For the text-containing cell, return its midpoint in [x, y] coordinate format. 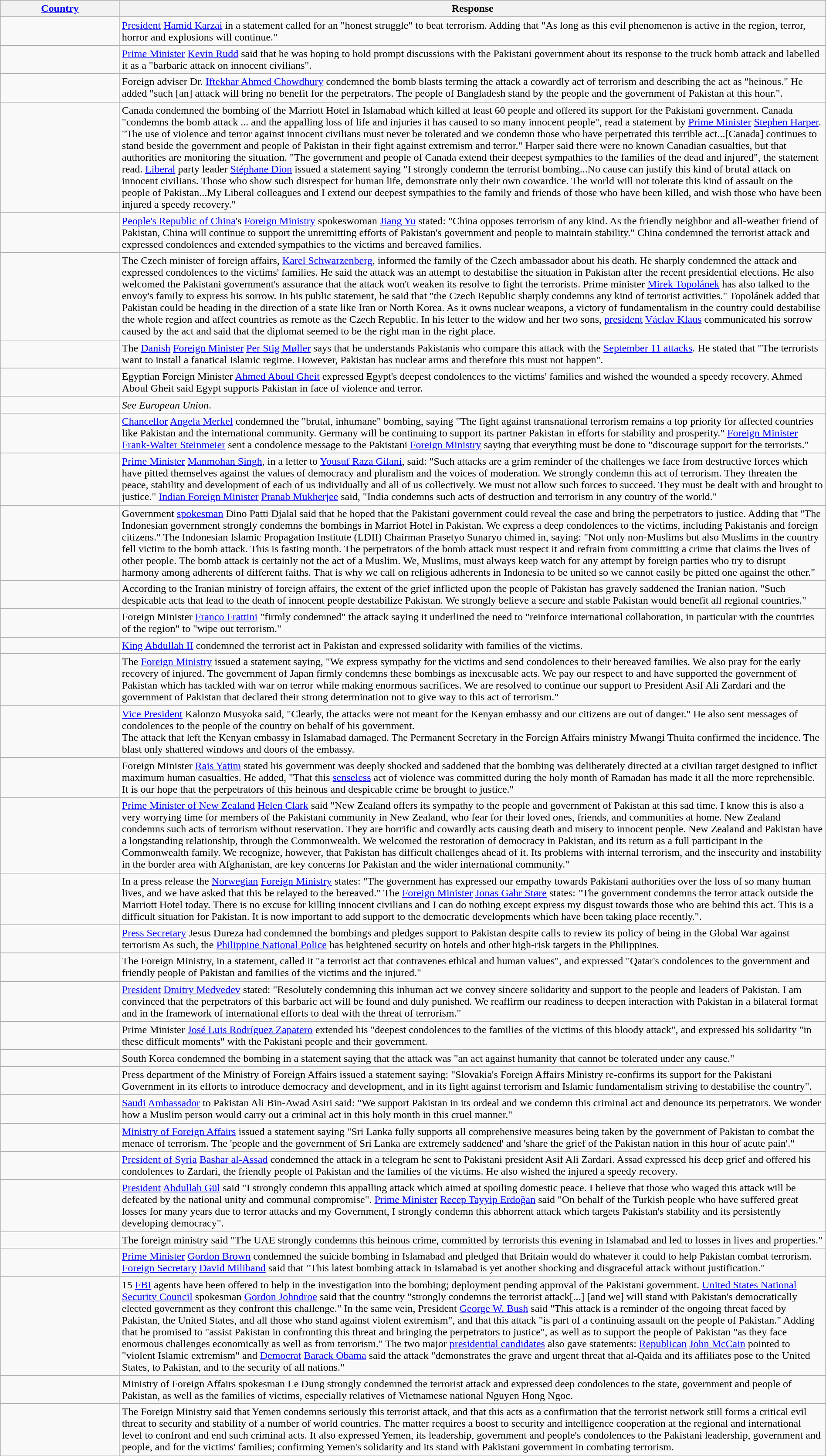
South Korea condemned the bombing in a statement saying that the attack was "an act against humanity that cannot be tolerated under any cause." [472, 1058]
See European Union. [472, 405]
King Abdullah II condemned the terrorist act in Pakistan and expressed solidarity with families of the victims. [472, 645]
Country [60, 9]
Response [472, 9]
